Locate the cell with the specified text and output its (x, y) center coordinate. 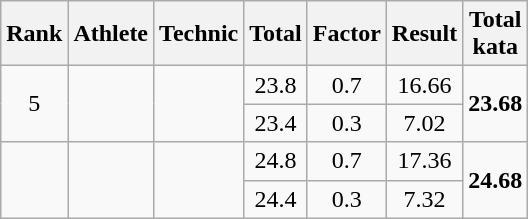
Athlete (111, 34)
5 (34, 104)
23.68 (496, 104)
24.4 (276, 199)
Factor (346, 34)
Rank (34, 34)
17.36 (424, 161)
Totalkata (496, 34)
Result (424, 34)
7.32 (424, 199)
7.02 (424, 123)
24.8 (276, 161)
16.66 (424, 85)
23.8 (276, 85)
Total (276, 34)
24.68 (496, 180)
23.4 (276, 123)
Technic (199, 34)
